Pinpoint the cell where the given text exists, returning its [X, Y] midpoint coordinate. 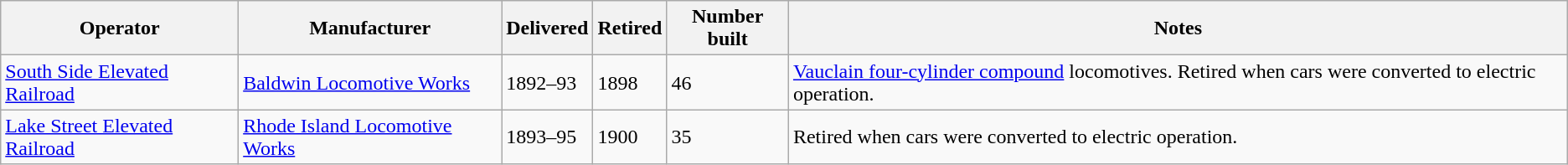
Vauclain four-cylinder compound locomotives. Retired when cars were converted to electric operation. [1178, 82]
Number built [728, 28]
1892–93 [548, 82]
46 [728, 82]
Operator [120, 28]
Lake Street Elevated Railroad [120, 137]
Notes [1178, 28]
Retired [630, 28]
1893–95 [548, 137]
Baldwin Locomotive Works [370, 82]
1900 [630, 137]
Delivered [548, 28]
1898 [630, 82]
Rhode Island Locomotive Works [370, 137]
South Side Elevated Railroad [120, 82]
35 [728, 137]
Retired when cars were converted to electric operation. [1178, 137]
Manufacturer [370, 28]
